Determine the [x, y] coordinate at the center of the cell enclosing the given text.  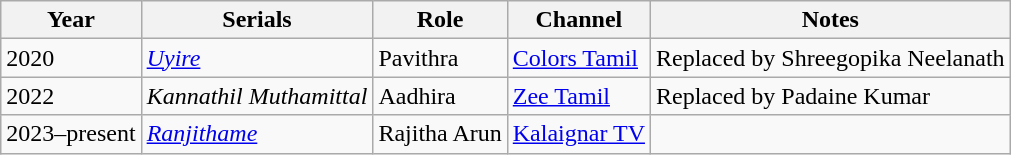
Zee Tamil [578, 96]
Uyire [257, 58]
Colors Tamil [578, 58]
Replaced by Padaine Kumar [831, 96]
Kalaignar TV [578, 134]
Pavithra [440, 58]
Notes [831, 20]
Serials [257, 20]
Replaced by Shreegopika Neelanath [831, 58]
Rajitha Arun [440, 134]
2020 [71, 58]
Year [71, 20]
Ranjithame [257, 134]
2023–present [71, 134]
Role [440, 20]
Kannathil Muthamittal [257, 96]
Channel [578, 20]
Aadhira [440, 96]
2022 [71, 96]
